Provide the [X, Y] coordinate of the cell's center where the given text is located.  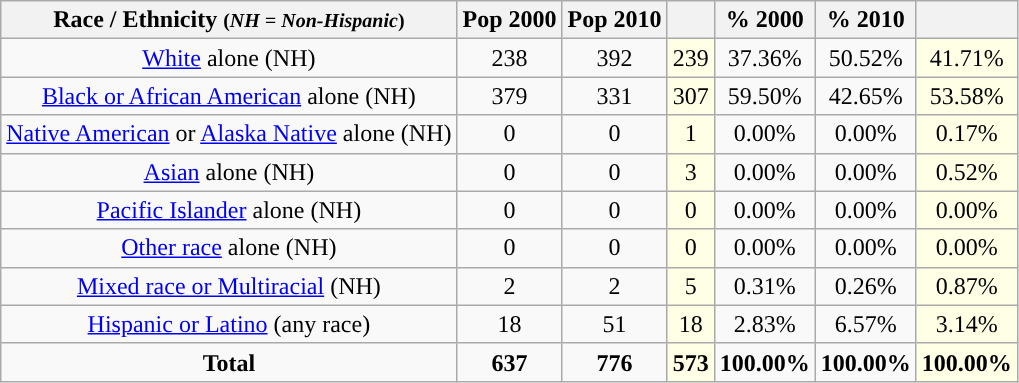
50.52% [866, 58]
0.31% [764, 286]
2.83% [764, 324]
0.26% [866, 286]
37.36% [764, 58]
53.58% [966, 96]
Asian alone (NH) [229, 172]
5 [690, 286]
Race / Ethnicity (NH = Non-Hispanic) [229, 20]
3 [690, 172]
0.87% [966, 286]
41.71% [966, 58]
Black or African American alone (NH) [229, 96]
637 [510, 362]
3.14% [966, 324]
Pacific Islander alone (NH) [229, 210]
392 [614, 58]
Native American or Alaska Native alone (NH) [229, 134]
Total [229, 362]
White alone (NH) [229, 58]
Mixed race or Multiracial (NH) [229, 286]
% 2000 [764, 20]
Hispanic or Latino (any race) [229, 324]
0.52% [966, 172]
% 2010 [866, 20]
42.65% [866, 96]
776 [614, 362]
Other race alone (NH) [229, 248]
379 [510, 96]
Pop 2010 [614, 20]
Pop 2000 [510, 20]
307 [690, 96]
573 [690, 362]
6.57% [866, 324]
51 [614, 324]
238 [510, 58]
59.50% [764, 96]
239 [690, 58]
331 [614, 96]
0.17% [966, 134]
1 [690, 134]
